Locate the cell with the specified text and output its [x, y] center coordinate. 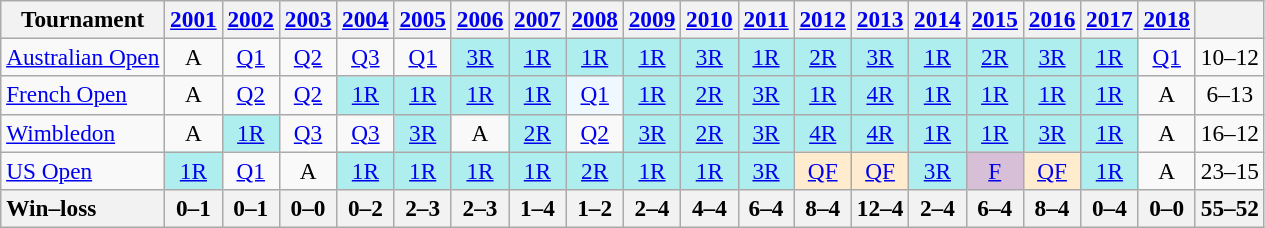
2013 [880, 19]
F [994, 170]
23–15 [1230, 170]
2009 [652, 19]
2010 [710, 19]
US Open [83, 170]
French Open [83, 95]
10–12 [1230, 57]
Tournament [83, 19]
16–12 [1230, 133]
2005 [422, 19]
0–4 [1110, 208]
2014 [938, 19]
2002 [250, 19]
Win–loss [83, 208]
2018 [1166, 19]
2012 [822, 19]
2007 [538, 19]
2004 [366, 19]
1–4 [538, 208]
6–13 [1230, 95]
Australian Open [83, 57]
Wimbledon [83, 133]
2011 [766, 19]
4–4 [710, 208]
55–52 [1230, 208]
12–4 [880, 208]
2017 [1110, 19]
1–2 [594, 208]
2001 [194, 19]
2015 [994, 19]
2003 [308, 19]
0–2 [366, 208]
2006 [480, 19]
2008 [594, 19]
2016 [1052, 19]
